For the text-containing cell, return its midpoint in [x, y] coordinate format. 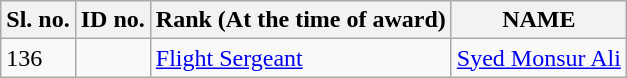
Syed Monsur Ali [538, 58]
ID no. [112, 20]
NAME [538, 20]
Rank (At the time of award) [300, 20]
136 [38, 58]
Sl. no. [38, 20]
Flight Sergeant [300, 58]
